Locate the cell with the specified text and output its [x, y] center coordinate. 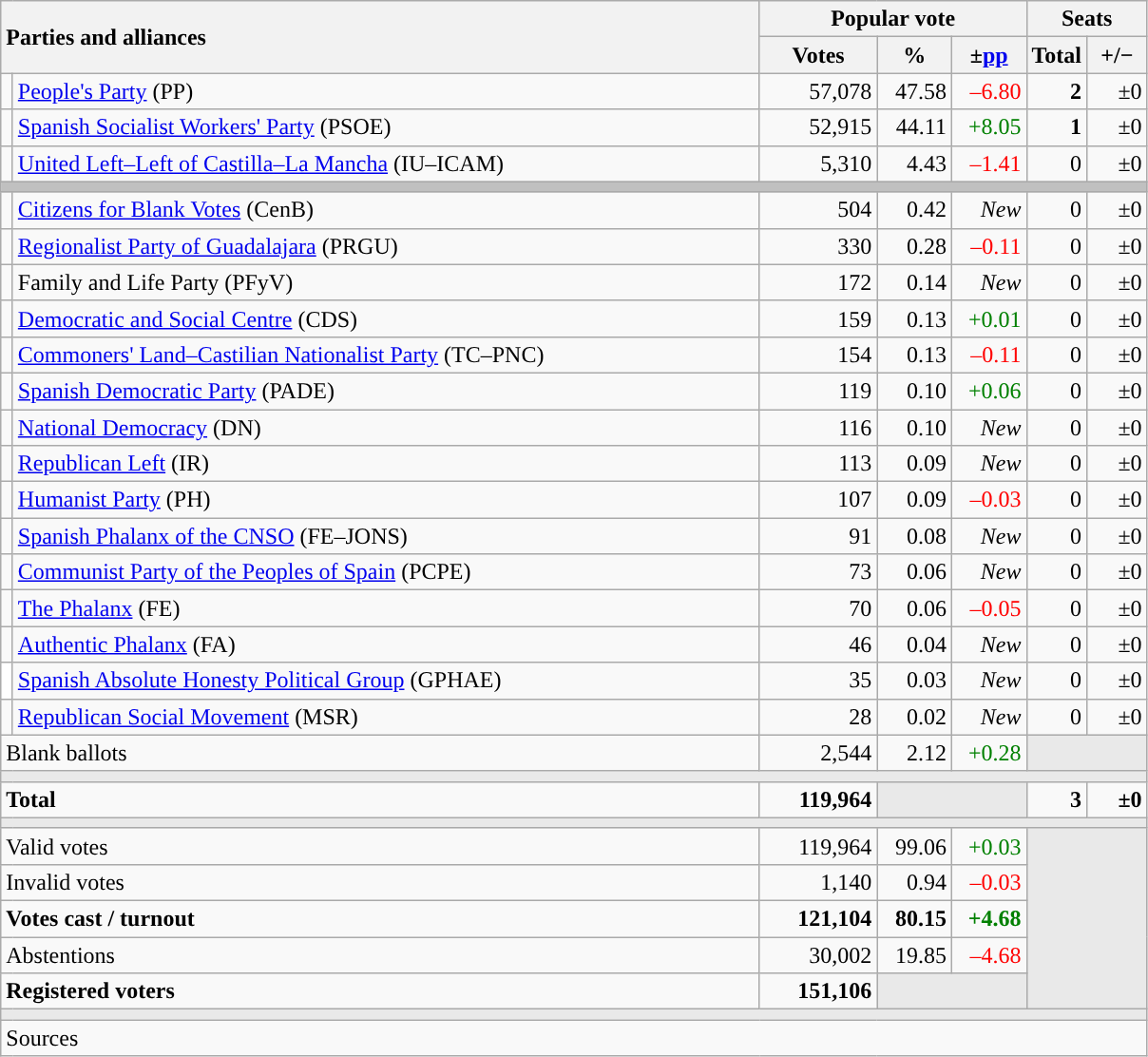
28 [818, 717]
United Left–Left of Castilla–La Mancha (IU–ICAM) [386, 163]
Blank ballots [380, 753]
99.06 [914, 846]
3 [1057, 799]
Votes [818, 55]
19.85 [914, 955]
+0.03 [988, 846]
Invalid votes [380, 882]
504 [818, 210]
% [914, 55]
5,310 [818, 163]
80.15 [914, 918]
2.12 [914, 753]
73 [818, 572]
Sources [574, 1038]
Democratic and Social Centre (CDS) [386, 318]
Valid votes [380, 846]
–0.05 [988, 608]
Spanish Socialist Workers' Party (PSOE) [386, 127]
+0.06 [988, 391]
–1.41 [988, 163]
57,078 [818, 91]
–4.68 [988, 955]
The Phalanx (FE) [386, 608]
159 [818, 318]
330 [818, 246]
107 [818, 500]
Commoners' Land–Castilian Nationalist Party (TC–PNC) [386, 355]
2,544 [818, 753]
0.14 [914, 282]
Humanist Party (PH) [386, 500]
Spanish Democratic Party (PADE) [386, 391]
Republican Left (IR) [386, 464]
0.42 [914, 210]
47.58 [914, 91]
1,140 [818, 882]
0.28 [914, 246]
Communist Party of the Peoples of Spain (PCPE) [386, 572]
+0.28 [988, 753]
116 [818, 427]
Citizens for Blank Votes (CenB) [386, 210]
+0.01 [988, 318]
0.08 [914, 536]
91 [818, 536]
35 [818, 681]
±pp [988, 55]
46 [818, 644]
Abstentions [380, 955]
–6.80 [988, 91]
119 [818, 391]
0.02 [914, 717]
0.94 [914, 882]
Spanish Absolute Honesty Political Group (GPHAE) [386, 681]
113 [818, 464]
Authentic Phalanx (FA) [386, 644]
1 [1057, 127]
Popular vote [893, 19]
30,002 [818, 955]
+8.05 [988, 127]
154 [818, 355]
Registered voters [380, 991]
National Democracy (DN) [386, 427]
Parties and alliances [380, 37]
70 [818, 608]
44.11 [914, 127]
Family and Life Party (PFyV) [386, 282]
0.04 [914, 644]
Votes cast / turnout [380, 918]
0.03 [914, 681]
2 [1057, 91]
Seats [1087, 19]
+/− [1118, 55]
+4.68 [988, 918]
Spanish Phalanx of the CNSO (FE–JONS) [386, 536]
Republican Social Movement (MSR) [386, 717]
121,104 [818, 918]
Regionalist Party of Guadalajara (PRGU) [386, 246]
4.43 [914, 163]
52,915 [818, 127]
172 [818, 282]
People's Party (PP) [386, 91]
151,106 [818, 991]
